Capture the cell that displays the provided text and extract its [X, Y] central coordinate. 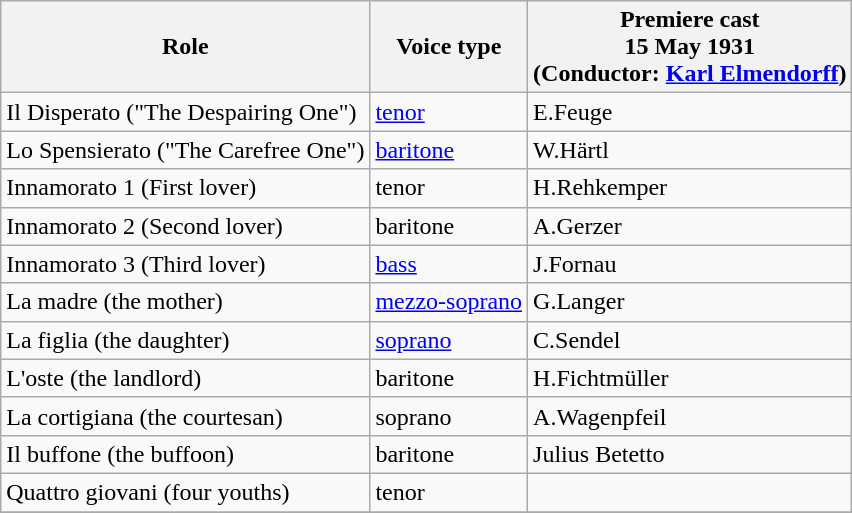
Innamorato 3 (Third lover) [186, 264]
Premiere cast15 May 1931(Conductor: Karl Elmendorff) [690, 47]
Il buffone (the buffoon) [186, 454]
Voice type [449, 47]
mezzo-soprano [449, 302]
C.Sendel [690, 340]
La cortigiana (the courtesan) [186, 416]
L'oste (the landlord) [186, 378]
A.Gerzer [690, 226]
A.Wagenpfeil [690, 416]
La figlia (the daughter) [186, 340]
H.Rehkemper [690, 188]
Role [186, 47]
Innamorato 1 (First lover) [186, 188]
La madre (the mother) [186, 302]
Innamorato 2 (Second lover) [186, 226]
W.Härtl [690, 150]
E.Feuge [690, 112]
Quattro giovani (four youths) [186, 492]
bass [449, 264]
Julius Betetto [690, 454]
H.Fichtmüller [690, 378]
Il Disperato ("The Despairing One") [186, 112]
Lo Spensierato ("The Carefree One") [186, 150]
J.Fornau [690, 264]
G.Langer [690, 302]
